Provide the [X, Y] coordinate of the cell's center where the given text is located.  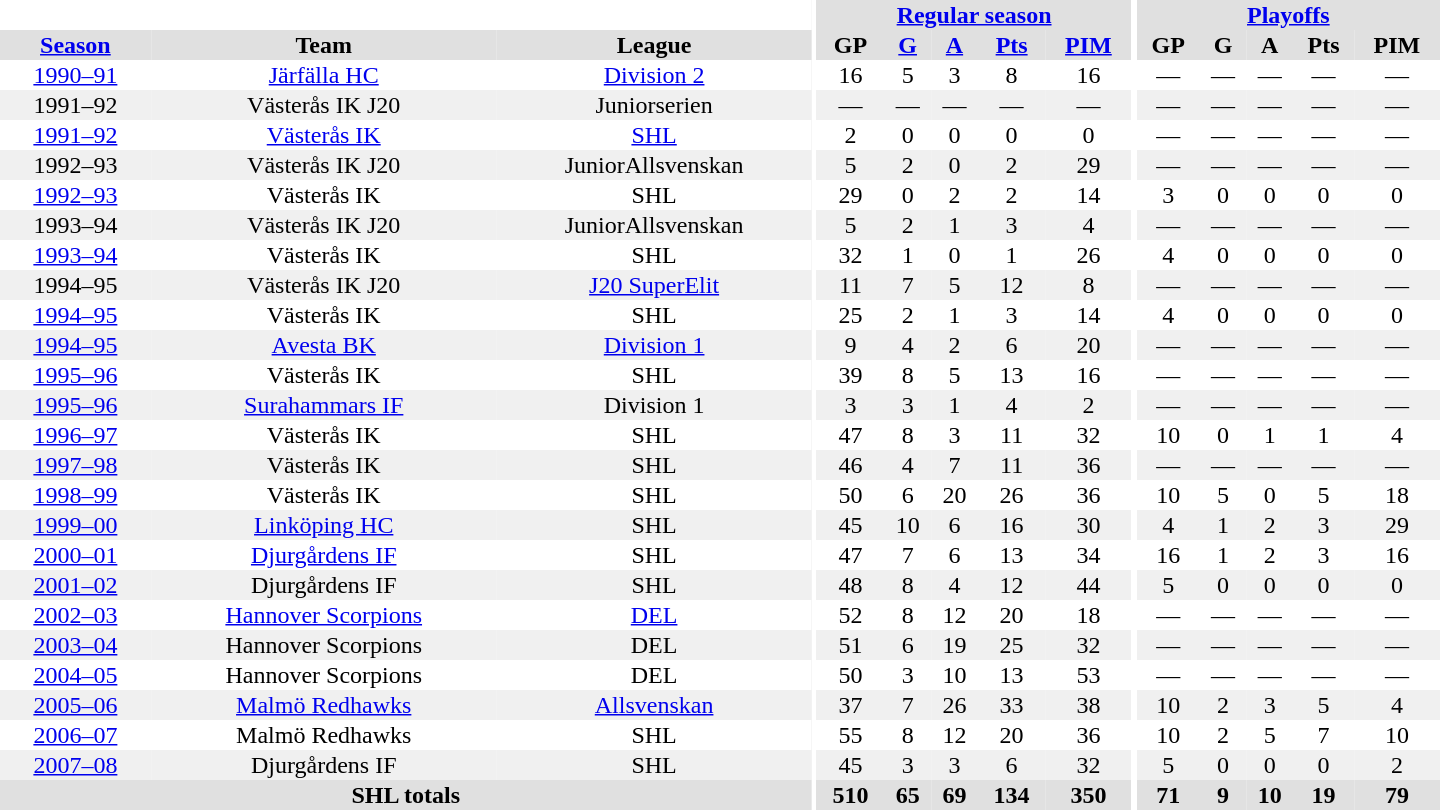
SHL totals [406, 795]
Juniorserien [654, 105]
65 [908, 795]
Season [76, 45]
Team [324, 45]
2007–08 [76, 765]
71 [1168, 795]
2005–06 [76, 705]
38 [1088, 705]
52 [851, 615]
30 [1088, 525]
2006–07 [76, 735]
2004–05 [76, 675]
League [654, 45]
33 [1012, 705]
39 [851, 375]
Järfälla HC [324, 75]
2003–04 [76, 645]
46 [851, 465]
48 [851, 585]
51 [851, 645]
Linköping HC [324, 525]
350 [1088, 795]
69 [954, 795]
Allsvenskan [654, 705]
1996–97 [76, 435]
134 [1012, 795]
34 [1088, 555]
1997–98 [76, 465]
Regular season [974, 15]
1998–99 [76, 495]
37 [851, 705]
44 [1088, 585]
510 [851, 795]
55 [851, 735]
1990–91 [76, 75]
2001–02 [76, 585]
1999–00 [76, 525]
J20 SuperElit [654, 285]
Avesta BK [324, 345]
Playoffs [1288, 15]
Division 2 [654, 75]
2002–03 [76, 615]
Surahammars IF [324, 405]
2000–01 [76, 555]
79 [1397, 795]
53 [1088, 675]
